For the text-containing cell, return its midpoint in [x, y] coordinate format. 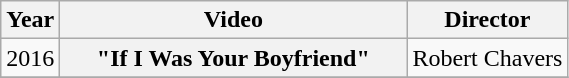
2016 [30, 58]
Video [234, 20]
Year [30, 20]
"If I Was Your Boyfriend" [234, 58]
Robert Chavers [488, 58]
Director [488, 20]
